Determine the [x, y] coordinate at the center of the cell enclosing the given text.  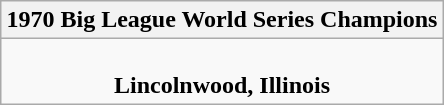
1970 Big League World Series Champions [222, 20]
Lincolnwood, Illinois [222, 72]
